Return the [x, y] coordinate for the center point of the cell that contains the specified text.  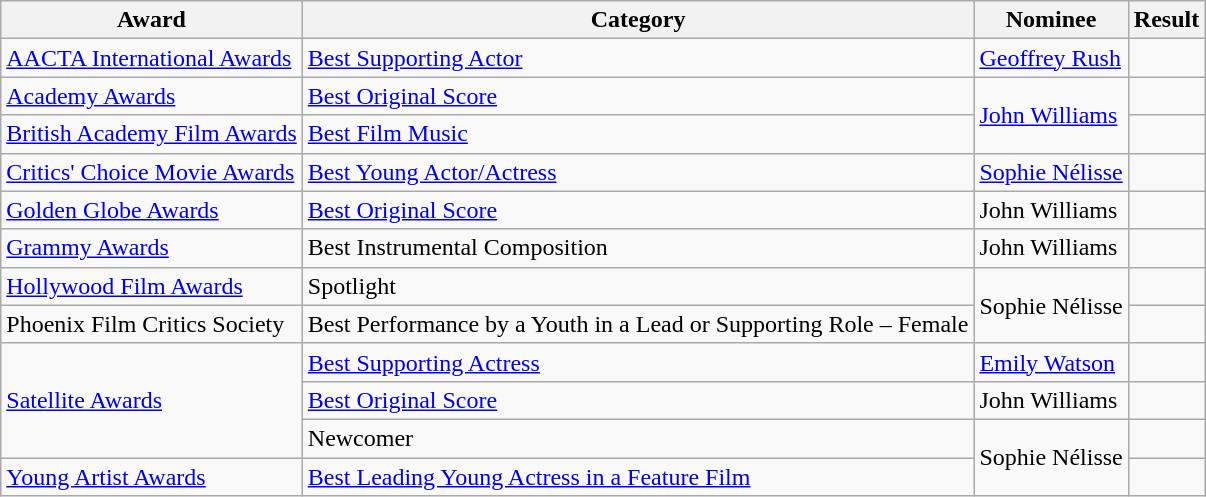
Phoenix Film Critics Society [152, 324]
Best Instrumental Composition [638, 248]
Best Supporting Actor [638, 58]
Nominee [1051, 20]
Award [152, 20]
AACTA International Awards [152, 58]
Best Leading Young Actress in a Feature Film [638, 477]
Academy Awards [152, 96]
Hollywood Film Awards [152, 286]
Spotlight [638, 286]
Golden Globe Awards [152, 210]
British Academy Film Awards [152, 134]
Category [638, 20]
Best Performance by a Youth in a Lead or Supporting Role – Female [638, 324]
Best Young Actor/Actress [638, 172]
Newcomer [638, 438]
Young Artist Awards [152, 477]
Best Supporting Actress [638, 362]
Emily Watson [1051, 362]
Satellite Awards [152, 400]
Result [1166, 20]
Critics' Choice Movie Awards [152, 172]
Grammy Awards [152, 248]
Best Film Music [638, 134]
Geoffrey Rush [1051, 58]
